Search for the cell housing the specified text and yield its (x, y) center coordinate. 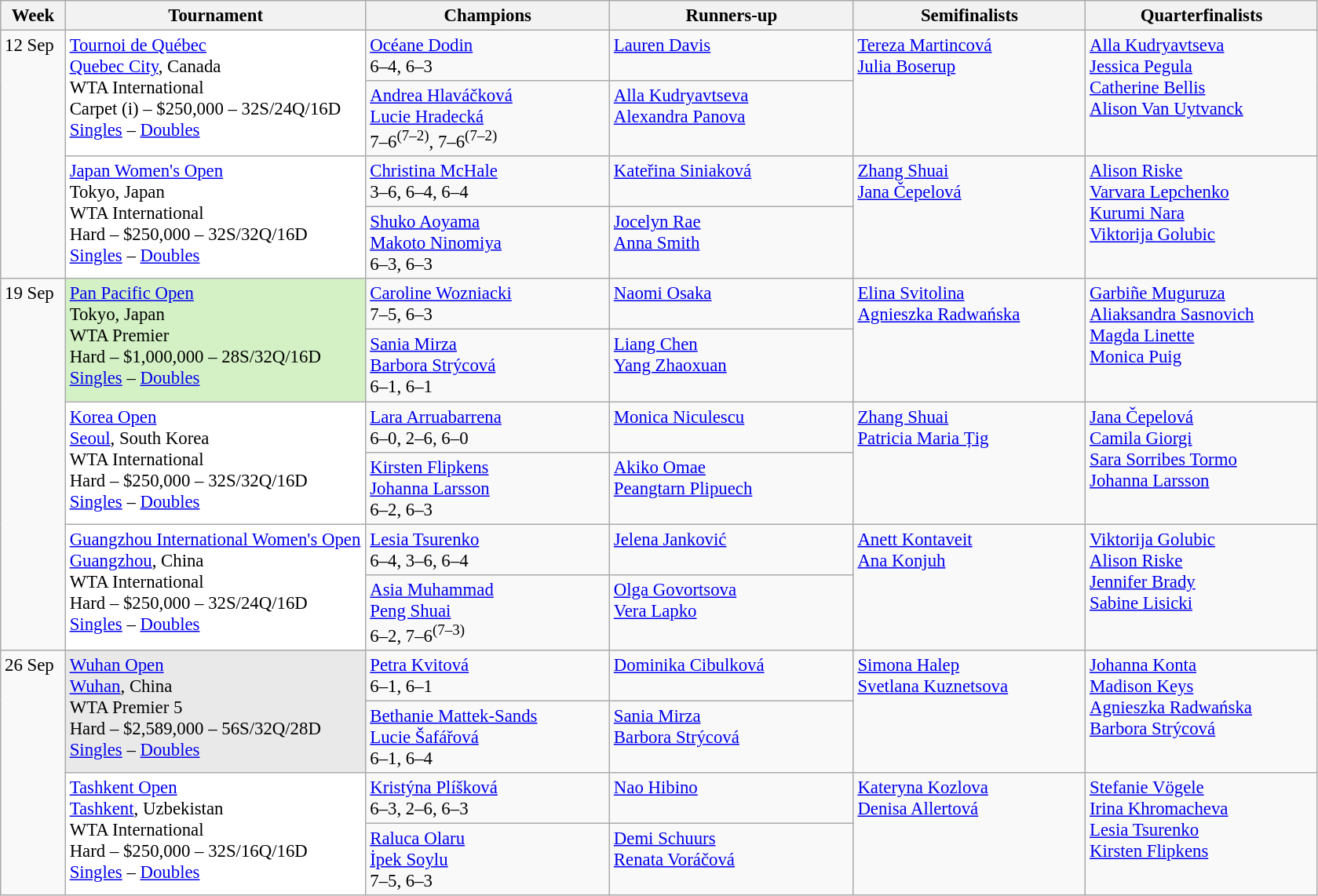
Raluca Olaru İpek Soylu 7–5, 6–3 (488, 859)
Lauren Davis (732, 56)
Bethanie Mattek-Sands Lucie Šafářová 6–1, 6–4 (488, 737)
Korea Open Seoul, South KoreaWTA InternationalHard – $250,000 – 32S/32Q/16DSingles – Doubles (215, 463)
Guangzhou International Women's Open Guangzhou, ChinaWTA InternationalHard – $250,000 – 32S/24Q/16DSingles – Doubles (215, 587)
Kateryna Kozlova Denisa Allertová (969, 834)
Simona Halep Svetlana Kuznetsova (969, 712)
Week (33, 16)
19 Sep (33, 464)
Christina McHale3–6, 6–4, 6–4 (488, 182)
Alla Kudryavtseva Alexandra Panova (732, 118)
Monica Niculescu (732, 427)
Lara Arruabarrena6–0, 2–6, 6–0 (488, 427)
Sania Mirza Barbora Strýcová (732, 737)
Jocelyn Rae Anna Smith (732, 243)
Naomi Osaka (732, 304)
Lesia Tsurenko6–4, 3–6, 6–4 (488, 549)
Kateřina Siniaková (732, 182)
Dominika Cibulková (732, 676)
Viktorija Golubic Alison Riske Jennifer Brady Sabine Lisicki (1202, 587)
Semifinalists (969, 16)
Kristýna Plíšková6–3, 2–6, 6–3 (488, 799)
Jelena Janković (732, 549)
Nao Hibino (732, 799)
Demi Schuurs Renata Voráčová (732, 859)
Alison Riske Varvara Lepchenko Kurumi Nara Viktorija Golubic (1202, 217)
Andrea Hlaváčková Lucie Hradecká7–6(7–2), 7–6(7–2) (488, 118)
Asia Muhammad Peng Shuai6–2, 7–6(7–3) (488, 612)
Tashkent Open Tashkent, UzbekistanWTA InternationalHard – $250,000 – 32S/16Q/16DSingles – Doubles (215, 834)
Wuhan Open Wuhan, ChinaWTA Premier 5Hard – $2,589,000 – 56S/32Q/28DSingles – Doubles (215, 712)
Tournoi de Québec Quebec City, CanadaWTA InternationalCarpet (i) – $250,000 – 32S/24Q/16DSingles – Doubles (215, 94)
Caroline Wozniacki7–5, 6–3 (488, 304)
Olga Govortsova Vera Lapko (732, 612)
Petra Kvitová6–1, 6–1 (488, 676)
Champions (488, 16)
Japan Women's Open Tokyo, JapanWTA InternationalHard – $250,000 – 32S/32Q/16DSingles – Doubles (215, 217)
Zhang Shuai Jana Čepelová (969, 217)
Anett Kontaveit Ana Konjuh (969, 587)
Jana Čepelová Camila Giorgi Sara Sorribes Tormo Johanna Larsson (1202, 463)
Runners-up (732, 16)
Océane Dodin 6–4, 6–3 (488, 56)
Pan Pacific Open Tokyo, JapanWTA PremierHard – $1,000,000 – 28S/32Q/16DSingles – Doubles (215, 341)
Liang Chen Yang Zhaoxuan (732, 366)
Shuko Aoyama Makoto Ninomiya6–3, 6–3 (488, 243)
Tereza Martincová Julia Boserup (969, 94)
Garbiñe Muguruza Aliaksandra Sasnovich Magda Linette Monica Puig (1202, 341)
Kirsten Flipkens Johanna Larsson6–2, 6–3 (488, 488)
Quarterfinalists (1202, 16)
12 Sep (33, 155)
Alla Kudryavtseva Jessica Pegula Catherine Bellis Alison Van Uytvanck (1202, 94)
Sania Mirza Barbora Strýcová6–1, 6–1 (488, 366)
Tournament (215, 16)
Johanna Konta Madison Keys Agnieszka Radwańska Barbora Strýcová (1202, 712)
26 Sep (33, 773)
Stefanie Vögele Irina Khromacheva Lesia Tsurenko Kirsten Flipkens (1202, 834)
Zhang Shuai Patricia Maria Țig (969, 463)
Akiko Omae Peangtarn Plipuech (732, 488)
Elina Svitolina Agnieszka Radwańska (969, 341)
